From the cell containing the given text, extract its center point as [X, Y] coordinate. 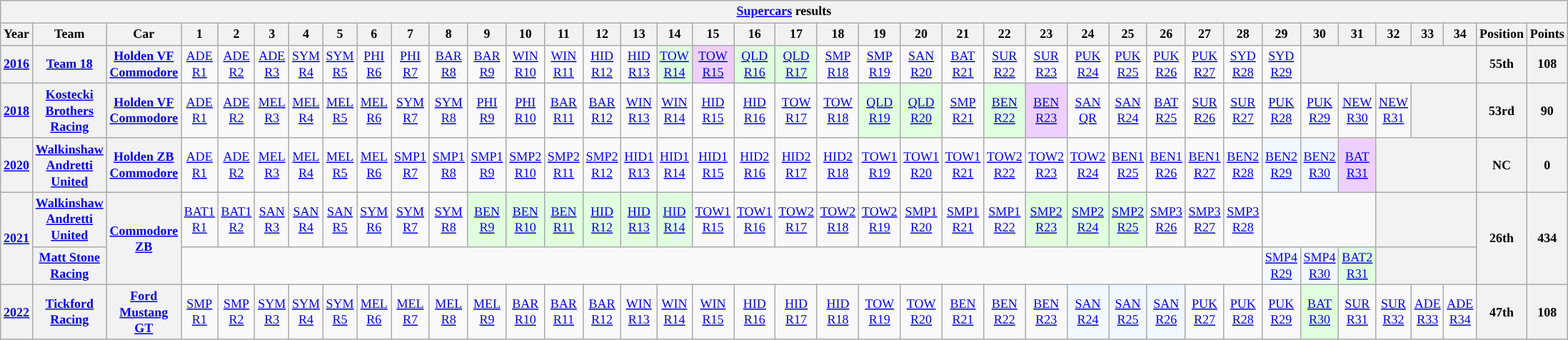
2021 [17, 239]
SMP2R12 [602, 165]
SMP2R23 [1046, 219]
NEWR30 [1357, 111]
SMP2R11 [564, 165]
5 [340, 34]
18 [838, 34]
HID2R16 [755, 165]
TOW2R22 [1005, 165]
31 [1357, 34]
Matt Stone Racing [69, 266]
TOW1R16 [755, 219]
10 [526, 34]
SMP1R8 [448, 165]
Year [17, 34]
PHIR9 [487, 111]
SANR26 [1166, 312]
34 [1460, 34]
SANR25 [1128, 312]
Commodore ZB [144, 239]
2020 [17, 165]
TOW2R17 [796, 219]
3 [272, 34]
ADER34 [1460, 312]
TOW1R15 [713, 219]
BEN2R30 [1320, 165]
55th [1502, 64]
BEN1R26 [1166, 165]
BEN1R25 [1128, 165]
21 [963, 34]
TOW1R19 [880, 165]
BENR9 [487, 219]
HIDR17 [796, 312]
Points [1547, 34]
PUKR26 [1166, 64]
29 [1282, 34]
SANQR [1087, 111]
WINR15 [713, 312]
23 [1046, 34]
HID1R15 [713, 165]
TOW2R24 [1087, 165]
SMP1R9 [487, 165]
SURR22 [1005, 64]
BEN1R27 [1205, 165]
BENR11 [564, 219]
Team [69, 34]
QLDR20 [921, 111]
BEN2R28 [1243, 165]
SMP1R21 [963, 219]
1 [200, 34]
9 [487, 34]
SMP4R29 [1282, 266]
7 [411, 34]
SMP4R30 [1320, 266]
25 [1128, 34]
SANR5 [340, 219]
53rd [1502, 111]
27 [1205, 34]
MELR9 [487, 312]
4 [306, 34]
14 [675, 34]
HIDR14 [675, 219]
TOW1R21 [963, 165]
BARR9 [487, 64]
MELR8 [448, 312]
SMP2R25 [1128, 219]
22 [1005, 34]
15 [713, 34]
NC [1502, 165]
0 [1547, 165]
BENR10 [526, 219]
SMPR2 [236, 312]
SURR26 [1205, 111]
TOWR14 [675, 64]
2 [236, 34]
SURR23 [1046, 64]
HID1R14 [675, 165]
Car [144, 34]
SMP3R28 [1243, 219]
TOWR17 [796, 111]
SMP1R22 [1005, 219]
WINR11 [564, 64]
SMPR21 [963, 111]
SANR4 [306, 219]
SMP2R24 [1087, 219]
26th [1502, 239]
8 [448, 34]
Tickford Racing [69, 312]
90 [1547, 111]
SYDR28 [1243, 64]
SANR20 [921, 64]
BATR31 [1357, 165]
SANR3 [272, 219]
434 [1547, 239]
6 [374, 34]
PUKR24 [1087, 64]
SMP3R26 [1166, 219]
Holden ZB Commodore [144, 165]
QLDR17 [796, 64]
ADER3 [272, 64]
30 [1320, 34]
TOWR19 [880, 312]
QLDR16 [755, 64]
Supercars results [784, 11]
WINR10 [526, 64]
33 [1427, 34]
BARR8 [448, 64]
SMP1R20 [921, 219]
QLDR19 [880, 111]
HIDR15 [713, 111]
BEN2R29 [1282, 165]
MELR7 [411, 312]
BATR25 [1166, 111]
BATR21 [963, 64]
SURR32 [1394, 312]
SMPR18 [838, 64]
SMP3R27 [1205, 219]
47th [1502, 312]
SYMR6 [374, 219]
PHIR6 [374, 64]
BAT1R2 [236, 219]
NEWR31 [1394, 111]
TOWR18 [838, 111]
SMPR1 [200, 312]
13 [639, 34]
Position [1502, 34]
TOWR20 [921, 312]
BARR10 [526, 312]
SMP2R10 [526, 165]
Kostecki Brothers Racing [69, 111]
HID2R18 [838, 165]
PHIR10 [526, 111]
17 [796, 34]
TOW2R19 [880, 219]
12 [602, 34]
BATR30 [1320, 312]
2016 [17, 64]
HID1R13 [639, 165]
28 [1243, 34]
24 [1087, 34]
TOW2R18 [838, 219]
32 [1394, 34]
ADER33 [1427, 312]
SURR31 [1357, 312]
2018 [17, 111]
11 [564, 34]
SMP1R7 [411, 165]
HIDR18 [838, 312]
16 [755, 34]
19 [880, 34]
SMPR19 [880, 64]
SURR27 [1243, 111]
TOW1R20 [921, 165]
26 [1166, 34]
PUKR25 [1128, 64]
Team 18 [69, 64]
Ford Mustang GT [144, 312]
BAT2R31 [1357, 266]
BAT1R1 [200, 219]
BENR21 [963, 312]
TOWR15 [713, 64]
SYMR3 [272, 312]
SYDR29 [1282, 64]
PHIR7 [411, 64]
20 [921, 34]
HID2R17 [796, 165]
TOW2R23 [1046, 165]
2022 [17, 312]
